Scan for the cell matching the given text and deliver its [X, Y] coordinate at center. 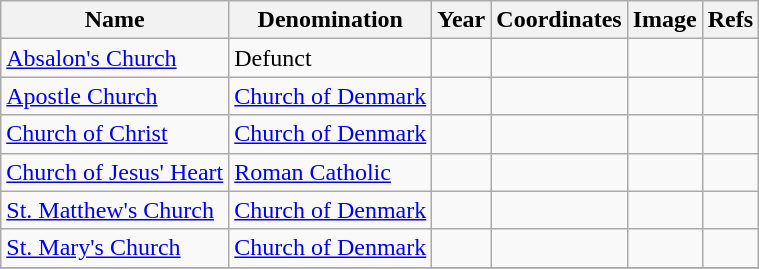
Image [664, 20]
Denomination [330, 20]
Year [462, 20]
Name [115, 20]
St. Mary's Church [115, 248]
Refs [730, 20]
Coordinates [559, 20]
Church of Jesus' Heart [115, 172]
Absalon's Church [115, 58]
St. Matthew's Church [115, 210]
Apostle Church [115, 96]
Church of Christ [115, 134]
Roman Catholic [330, 172]
Defunct [330, 58]
